From the cell containing the given text, extract its center point as (x, y) coordinate. 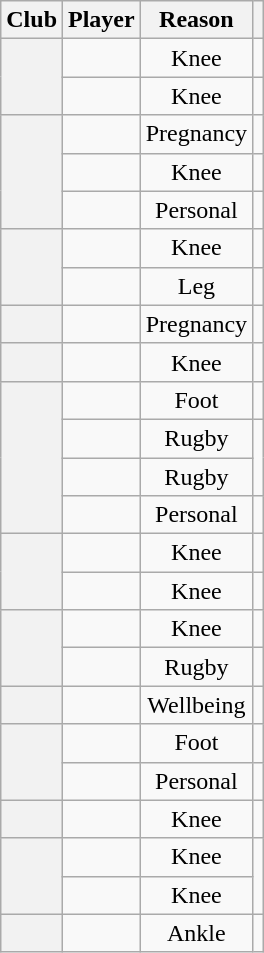
Ankle (196, 933)
Club (32, 20)
Wellbeing (196, 705)
Reason (196, 20)
Leg (196, 286)
Player (102, 20)
